From the cell containing the given text, extract its center point as (x, y) coordinate. 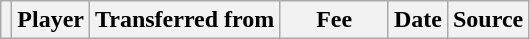
Transferred from (185, 20)
Player (51, 20)
Fee (334, 20)
Source (488, 20)
Date (418, 20)
